Pinpoint the cell where the given text exists, returning its (x, y) midpoint coordinate. 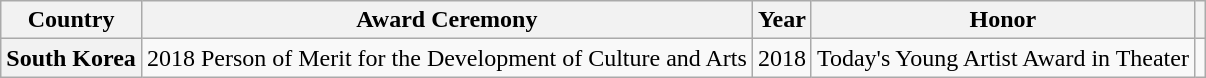
Country (72, 20)
2018 Person of Merit for the Development of Culture and Arts (446, 58)
Award Ceremony (446, 20)
Honor (1002, 20)
Today's Young Artist Award in Theater (1002, 58)
South Korea (72, 58)
2018 (782, 58)
Year (782, 20)
